Determine the [x, y] coordinate at the center of the cell enclosing the given text.  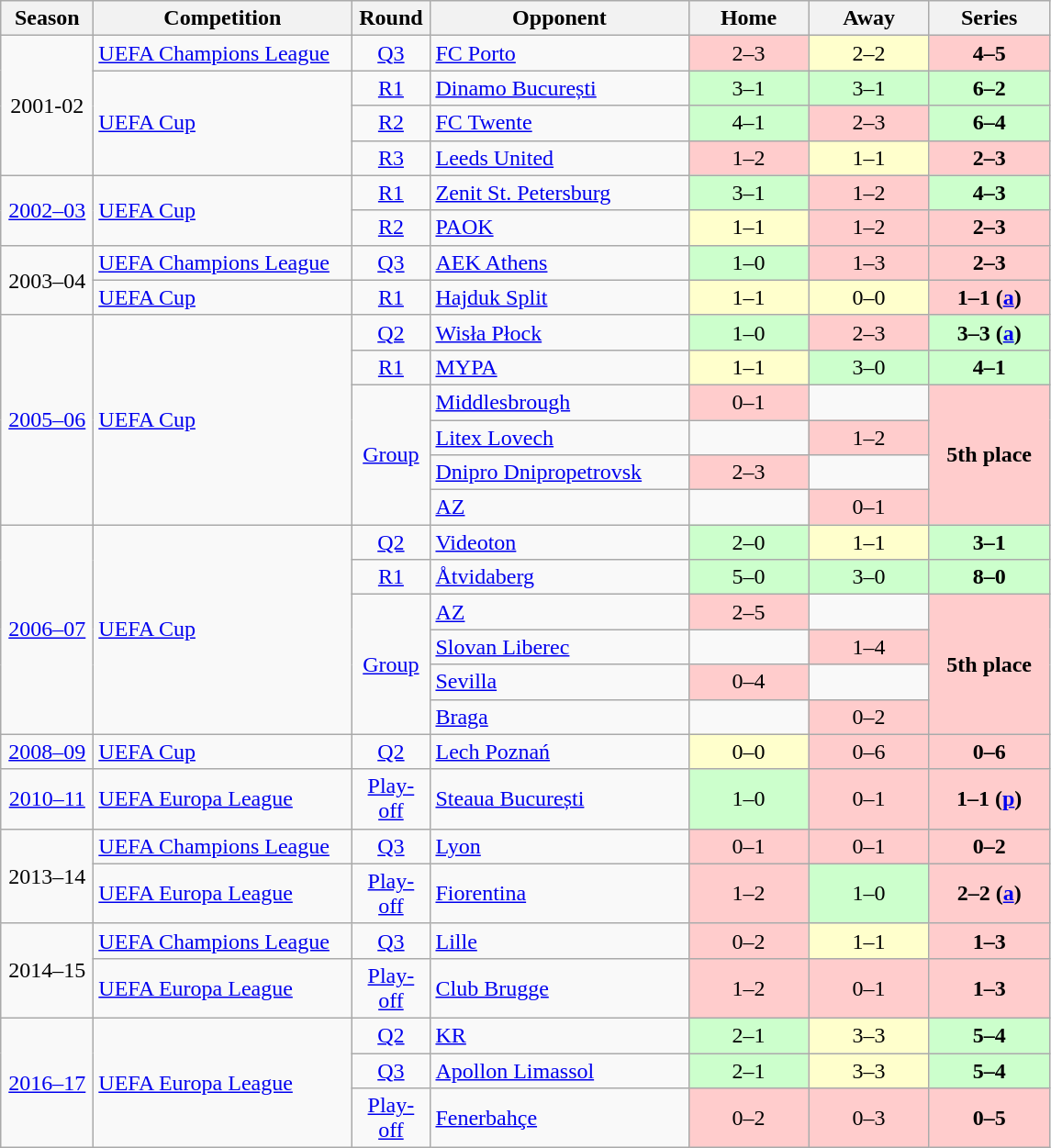
Lech Poznań [560, 752]
2010–11 [48, 798]
2003–04 [48, 280]
Steaua București [560, 798]
Home [749, 18]
5–0 [749, 577]
Videoton [560, 542]
2014–15 [48, 971]
Competition [222, 18]
FC Twente [560, 123]
Fiorentina [560, 894]
Hajduk Split [560, 297]
Series [990, 18]
R3 [391, 158]
1–4 [868, 647]
2–0 [749, 542]
FC Porto [560, 53]
2006–07 [48, 630]
Braga [560, 717]
3–3 (a) [990, 332]
2–2 (a) [990, 894]
2–5 [749, 612]
AEK Athens [560, 262]
2008–09 [48, 752]
Round [391, 18]
8–0 [990, 577]
2–2 [868, 53]
Dnipro Dnipropetrovsk [560, 473]
6–4 [990, 123]
Apollon Limassol [560, 1071]
2002–03 [48, 210]
Åtvidaberg [560, 577]
1–1 (a) [990, 297]
Lille [560, 941]
Sevilla [560, 682]
0–3 [868, 1118]
Club Brugge [560, 987]
0–5 [990, 1118]
Away [868, 18]
1–1 (p) [990, 798]
2013–14 [48, 875]
Season [48, 18]
Zenit St. Petersburg [560, 193]
4–3 [990, 193]
Litex Lovech [560, 438]
Fenerbahçe [560, 1118]
KR [560, 1035]
2005–06 [48, 419]
PAOK [560, 228]
Lyon [560, 846]
0–4 [749, 682]
Middlesbrough [560, 402]
6–2 [990, 88]
Opponent [560, 18]
2016–17 [48, 1083]
MYPA [560, 367]
Dinamo București [560, 88]
Leeds United [560, 158]
4–5 [990, 53]
Slovan Liberec [560, 647]
Wisła Płock [560, 332]
2001-02 [48, 106]
